Detect which cell encompasses the target text, then output its [X, Y] center coordinate. 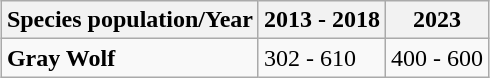
2013 - 2018 [322, 20]
302 - 610 [322, 58]
Gray Wolf [130, 58]
Species population/Year [130, 20]
2023 [438, 20]
400 - 600 [438, 58]
